Identify which cell holds the provided text, then report its [x, y] central coordinate. 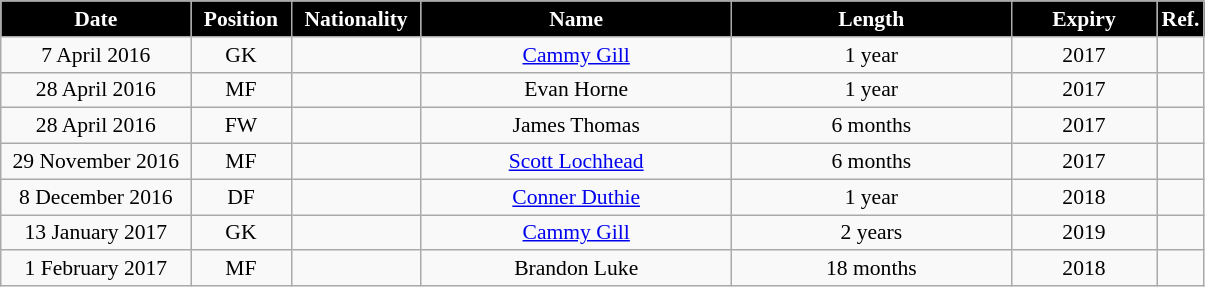
Ref. [1180, 19]
Length [871, 19]
18 months [871, 269]
13 January 2017 [96, 233]
Evan Horne [576, 90]
7 April 2016 [96, 55]
Nationality [356, 19]
James Thomas [576, 126]
Position [241, 19]
Brandon Luke [576, 269]
2019 [1084, 233]
1 February 2017 [96, 269]
DF [241, 197]
2 years [871, 233]
Conner Duthie [576, 197]
Expiry [1084, 19]
8 December 2016 [96, 197]
29 November 2016 [96, 162]
Name [576, 19]
Scott Lochhead [576, 162]
Date [96, 19]
FW [241, 126]
